Locate the cell with the specified text and output its [x, y] center coordinate. 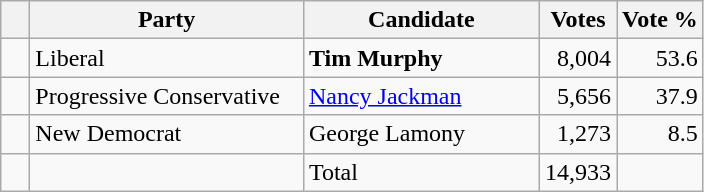
1,273 [578, 134]
8.5 [660, 134]
Nancy Jackman [421, 96]
14,933 [578, 172]
37.9 [660, 96]
Vote % [660, 20]
New Democrat [167, 134]
George Lamony [421, 134]
Votes [578, 20]
8,004 [578, 58]
Party [167, 20]
Total [421, 172]
Liberal [167, 58]
Progressive Conservative [167, 96]
53.6 [660, 58]
Candidate [421, 20]
5,656 [578, 96]
Tim Murphy [421, 58]
